Locate the cell with the specified text and output its [X, Y] center coordinate. 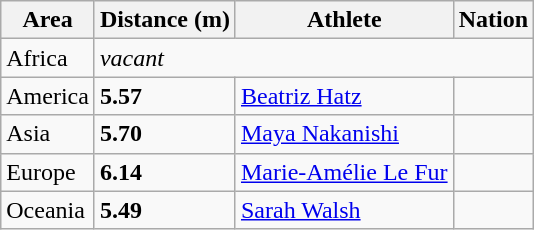
Nation [493, 20]
vacant [314, 58]
Distance (m) [164, 20]
5.70 [164, 134]
Beatriz Hatz [344, 96]
America [48, 96]
Asia [48, 134]
Athlete [344, 20]
5.49 [164, 210]
Europe [48, 172]
Maya Nakanishi [344, 134]
6.14 [164, 172]
Area [48, 20]
5.57 [164, 96]
Oceania [48, 210]
Africa [48, 58]
Marie-Amélie Le Fur [344, 172]
Sarah Walsh [344, 210]
